Scan for the cell matching the given text and deliver its [X, Y] coordinate at center. 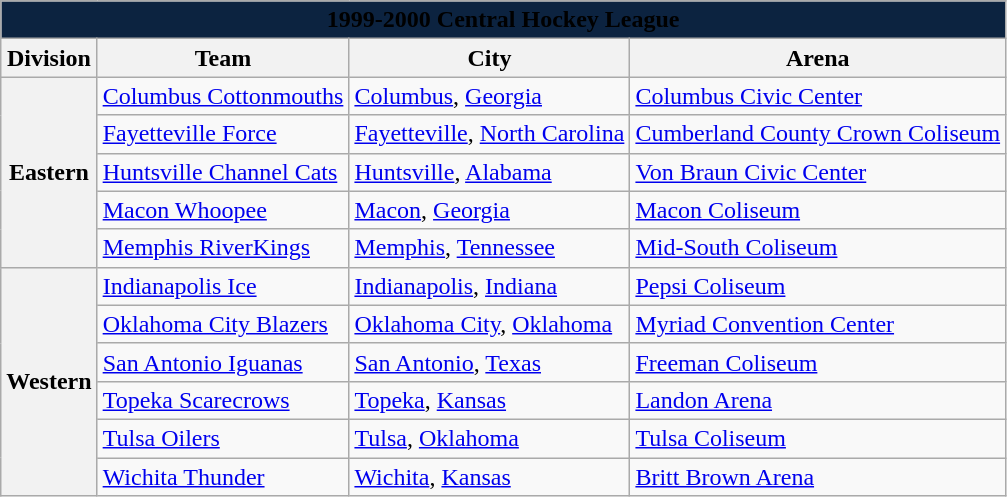
Indianapolis, Indiana [490, 286]
Western [49, 381]
Huntsville, Alabama [490, 172]
Division [49, 58]
Freeman Coliseum [818, 362]
Memphis RiverKings [223, 248]
Columbus, Georgia [490, 96]
Macon Coliseum [818, 210]
Pepsi Coliseum [818, 286]
Britt Brown Arena [818, 477]
San Antonio Iguanas [223, 362]
Tulsa, Oklahoma [490, 438]
Team [223, 58]
Topeka, Kansas [490, 400]
Topeka Scarecrows [223, 400]
Tulsa Oilers [223, 438]
Indianapolis Ice [223, 286]
Wichita, Kansas [490, 477]
Macon Whoopee [223, 210]
1999-2000 Central Hockey League [504, 20]
Myriad Convention Center [818, 324]
Oklahoma City, Oklahoma [490, 324]
Huntsville Channel Cats [223, 172]
City [490, 58]
Columbus Cottonmouths [223, 96]
Mid-South Coliseum [818, 248]
Columbus Civic Center [818, 96]
Landon Arena [818, 400]
Cumberland County Crown Coliseum [818, 134]
Macon, Georgia [490, 210]
Von Braun Civic Center [818, 172]
Fayetteville, North Carolina [490, 134]
Eastern [49, 172]
Fayetteville Force [223, 134]
Memphis, Tennessee [490, 248]
Tulsa Coliseum [818, 438]
Oklahoma City Blazers [223, 324]
Arena [818, 58]
Wichita Thunder [223, 477]
San Antonio, Texas [490, 362]
